Extract the [X, Y] coordinate from the center of the cell holding the provided text.  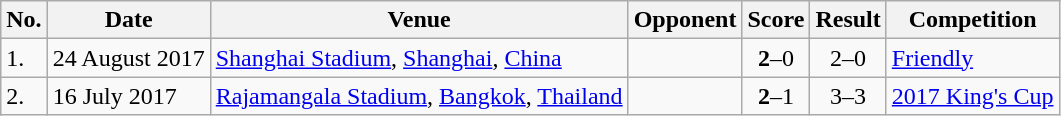
2–1 [776, 96]
No. [24, 20]
2017 King's Cup [972, 96]
Rajamangala Stadium, Bangkok, Thailand [419, 96]
3–3 [848, 96]
Result [848, 20]
24 August 2017 [128, 58]
Shanghai Stadium, Shanghai, China [419, 58]
2. [24, 96]
Opponent [685, 20]
Date [128, 20]
Score [776, 20]
16 July 2017 [128, 96]
Friendly [972, 58]
Competition [972, 20]
Venue [419, 20]
1. [24, 58]
